Scan for the cell matching the given text and deliver its [X, Y] coordinate at center. 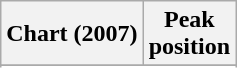
Chart (2007) [72, 34]
Peakposition [189, 34]
